Search for the cell housing the specified text and yield its [x, y] center coordinate. 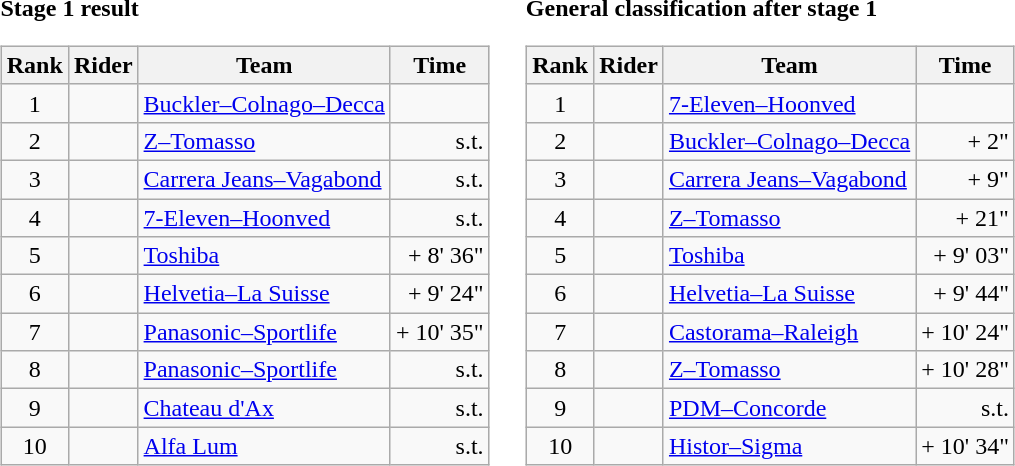
+ 8' 36" [440, 256]
PDM–Concorde [789, 408]
+ 9" [966, 179]
Alfa Lum [264, 446]
+ 9' 44" [966, 294]
Castorama–Raleigh [789, 332]
Histor–Sigma [789, 446]
Chateau d'Ax [264, 408]
+ 10' 34" [966, 446]
+ 10' 35" [440, 332]
+ 9' 03" [966, 256]
+ 2" [966, 141]
+ 9' 24" [440, 294]
+ 10' 28" [966, 370]
+ 10' 24" [966, 332]
+ 21" [966, 217]
